Return the (X, Y) coordinate for the center point of the cell that contains the specified text.  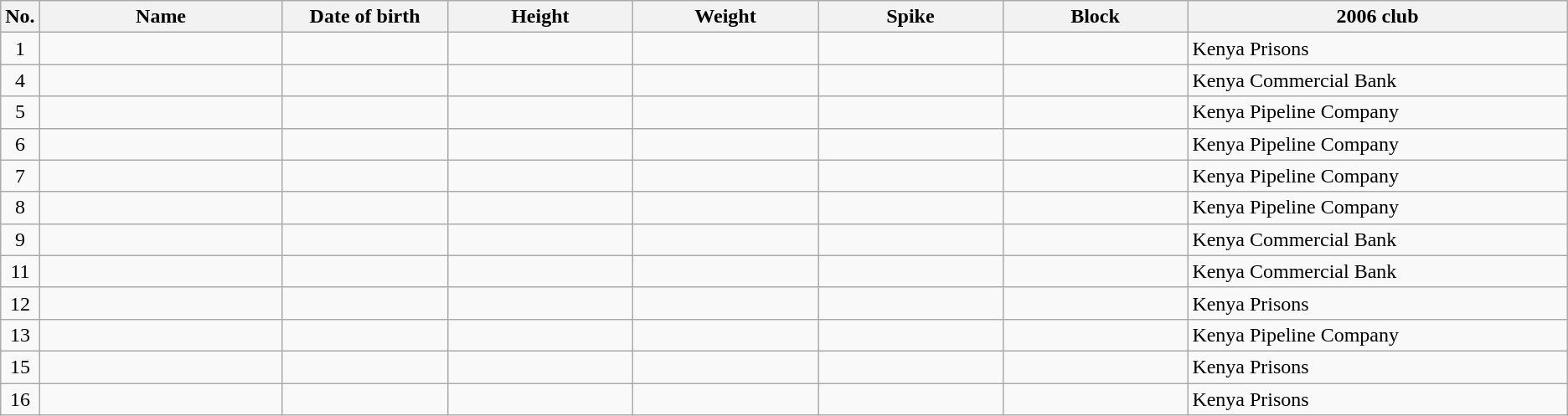
Date of birth (365, 17)
11 (20, 271)
8 (20, 208)
12 (20, 303)
5 (20, 112)
4 (20, 80)
13 (20, 335)
Height (539, 17)
Name (161, 17)
1 (20, 49)
Weight (725, 17)
9 (20, 239)
No. (20, 17)
2006 club (1377, 17)
16 (20, 399)
15 (20, 367)
Block (1096, 17)
6 (20, 144)
7 (20, 176)
Spike (911, 17)
